Scan for the cell matching the given text and deliver its [x, y] coordinate at center. 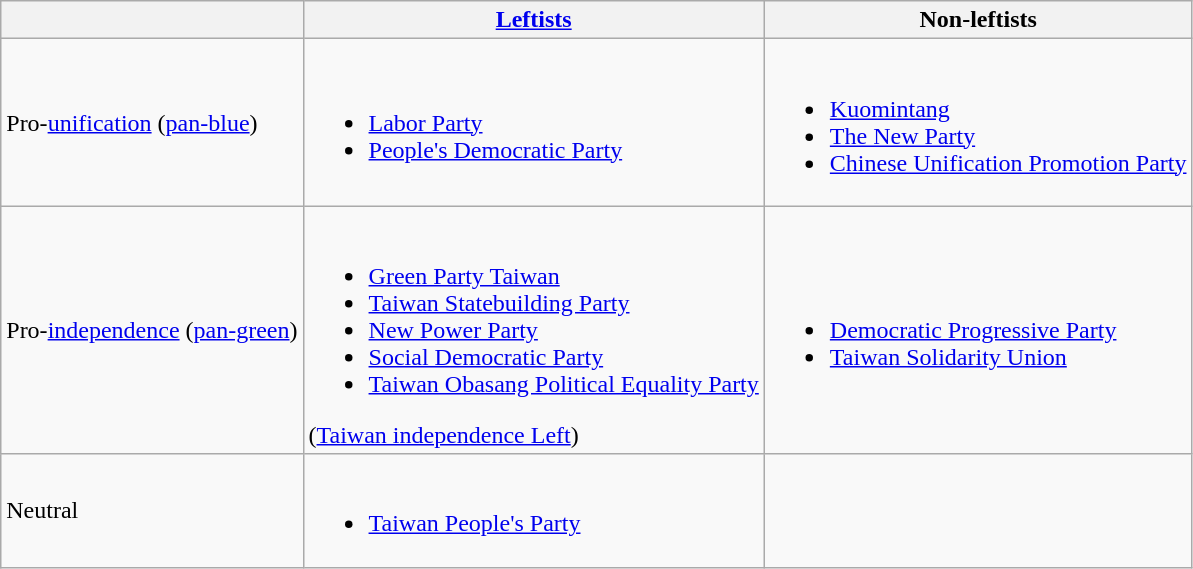
KuomintangThe New PartyChinese Unification Promotion Party [978, 122]
Leftists [534, 20]
Pro-unification (pan-blue) [152, 122]
Labor PartyPeople's Democratic Party [534, 122]
Democratic Progressive PartyTaiwan Solidarity Union [978, 330]
Neutral [152, 510]
Taiwan People's Party [534, 510]
Pro-independence (pan-green) [152, 330]
Non-leftists [978, 20]
Green Party TaiwanTaiwan Statebuilding PartyNew Power PartySocial Democratic PartyTaiwan Obasang Political Equality Party(Taiwan independence Left) [534, 330]
